Locate the cell with the specified text and output its [x, y] center coordinate. 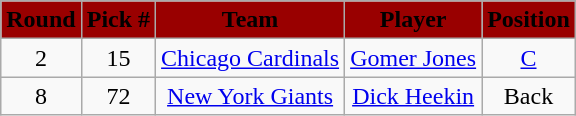
8 [41, 96]
15 [118, 58]
Back [529, 96]
Chicago Cardinals [250, 58]
Pick # [118, 20]
Team [250, 20]
72 [118, 96]
Gomer Jones [414, 58]
Player [414, 20]
C [529, 58]
2 [41, 58]
Round [41, 20]
Position [529, 20]
Dick Heekin [414, 96]
New York Giants [250, 96]
